Scan for the cell matching the given text and deliver its [x, y] coordinate at center. 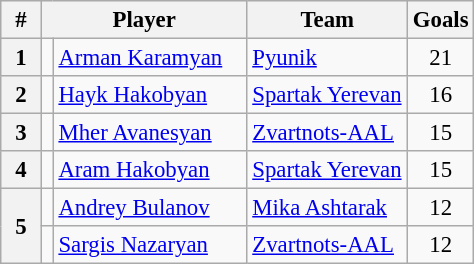
Aram Hakobyan [150, 170]
Sargis Nazaryan [150, 245]
Team [328, 20]
2 [22, 95]
21 [441, 58]
16 [441, 95]
Arman Karamyan [150, 58]
# [22, 20]
Mher Avanesyan [150, 133]
4 [22, 170]
Hayk Hakobyan [150, 95]
5 [22, 226]
Mika Ashtarak [328, 208]
3 [22, 133]
Player [144, 20]
Andrey Bulanov [150, 208]
1 [22, 58]
Pyunik [328, 58]
Goals [441, 20]
